Capture the cell that displays the provided text and extract its [x, y] central coordinate. 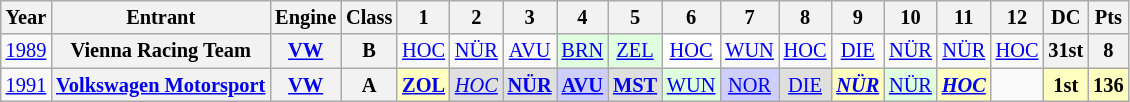
10 [910, 17]
Entrant [160, 17]
ZEL [635, 51]
BRN [582, 51]
Pts [1108, 17]
ZOL [424, 85]
1989 [26, 51]
11 [964, 17]
31st [1066, 51]
1 [424, 17]
5 [635, 17]
4 [582, 17]
2 [476, 17]
1st [1066, 85]
136 [1108, 85]
DC [1066, 17]
NOR [749, 85]
Vienna Racing Team [160, 51]
Year [26, 17]
MST [635, 85]
1991 [26, 85]
Engine [306, 17]
6 [691, 17]
B [369, 51]
A [369, 85]
9 [858, 17]
12 [1018, 17]
3 [530, 17]
Volkswagen Motorsport [160, 85]
7 [749, 17]
Class [369, 17]
